Search for the cell housing the specified text and yield its (X, Y) center coordinate. 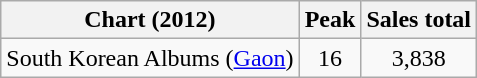
Chart (2012) (150, 20)
Sales total (419, 20)
3,838 (419, 58)
Peak (330, 20)
South Korean Albums (Gaon) (150, 58)
16 (330, 58)
